Extract the (X, Y) coordinate from the center of the cell holding the provided text.  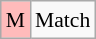
M (16, 20)
Match (62, 20)
